From the cell containing the given text, extract its center point as [X, Y] coordinate. 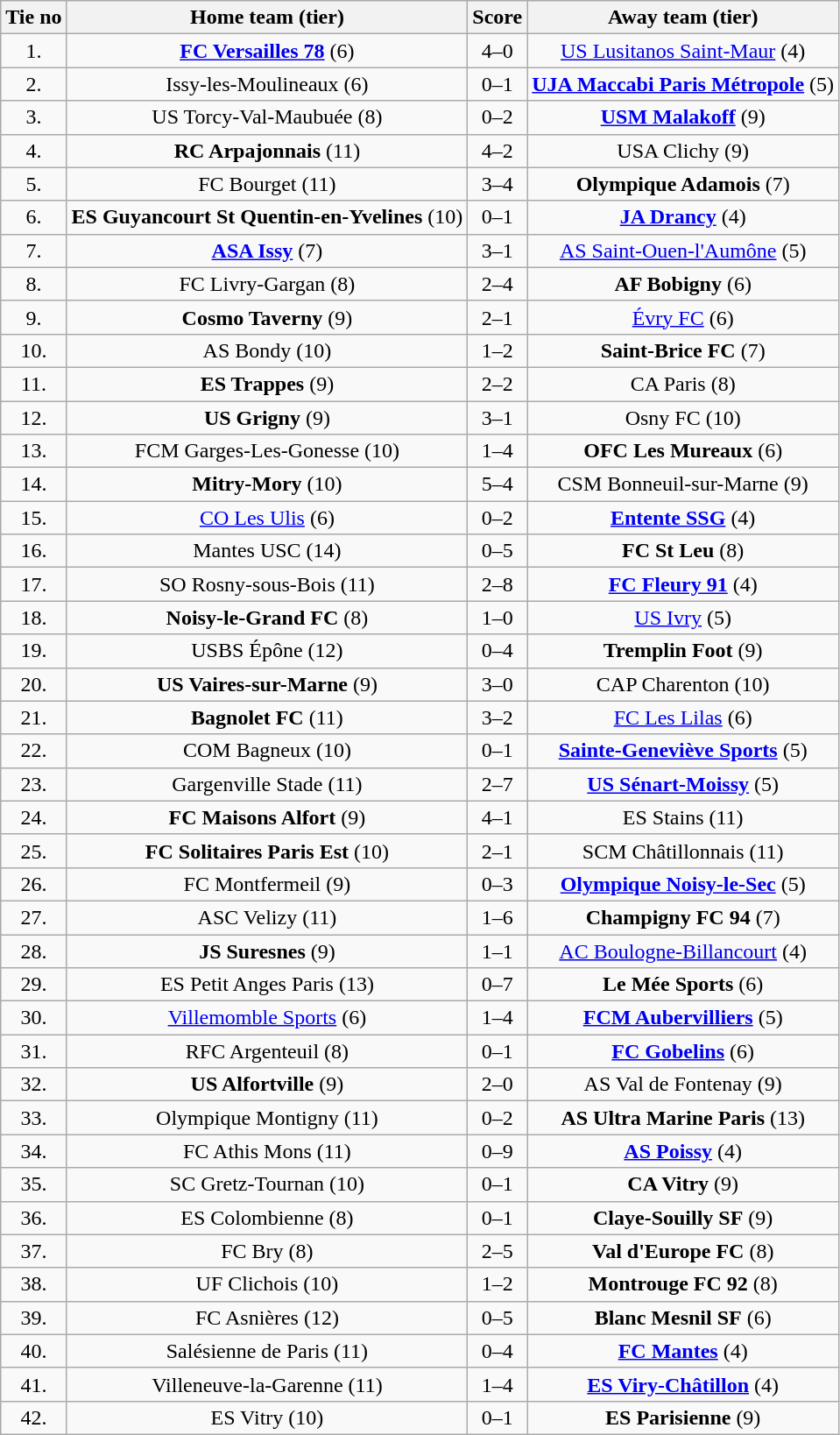
ES Colombienne (8) [267, 1218]
32. [33, 1085]
FC Athis Mons (11) [267, 1151]
ES Viry-Châtillon (4) [683, 1384]
COM Bagneux (10) [267, 751]
26. [33, 884]
Champigny FC 94 (7) [683, 917]
US Alfortville (9) [267, 1085]
FC Versailles 78 (6) [267, 51]
ES Vitry (10) [267, 1417]
AS Bondy (10) [267, 350]
2–7 [498, 784]
1–1 [498, 951]
22. [33, 751]
Home team (tier) [267, 18]
USBS Épône (12) [267, 651]
Villemomble Sports (6) [267, 1018]
FC Gobelins (6) [683, 1051]
OFC Les Mureaux (6) [683, 451]
CSM Bonneuil-sur-Marne (9) [683, 484]
35. [33, 1184]
19. [33, 651]
1–6 [498, 917]
Olympique Adamois (7) [683, 184]
FC Bry (8) [267, 1251]
Score [498, 18]
FC Maisons Alfort (9) [267, 817]
Cosmo Taverny (9) [267, 317]
FC Bourget (11) [267, 184]
ES Parisienne (9) [683, 1417]
3–2 [498, 717]
CO Les Ulis (6) [267, 518]
30. [33, 1018]
AF Bobigny (6) [683, 284]
SCM Châtillonnais (11) [683, 851]
Sainte-Geneviève Sports (5) [683, 751]
4–0 [498, 51]
Bagnolet FC (11) [267, 717]
US Grigny (9) [267, 418]
3–0 [498, 684]
Tremplin Foot (9) [683, 651]
34. [33, 1151]
RFC Argenteuil (8) [267, 1051]
Le Mée Sports (6) [683, 985]
ES Stains (11) [683, 817]
US Sénart-Moissy (5) [683, 784]
Tie no [33, 18]
13. [33, 451]
UF Clichois (10) [267, 1284]
41. [33, 1384]
FC Livry-Gargan (8) [267, 284]
6. [33, 217]
FC Solitaires Paris Est (10) [267, 851]
4. [33, 151]
2–2 [498, 384]
Claye-Souilly SF (9) [683, 1218]
5–4 [498, 484]
CA Paris (8) [683, 384]
AC Boulogne-Billancourt (4) [683, 951]
JS Suresnes (9) [267, 951]
Issy-les-Moulineaux (6) [267, 84]
2–0 [498, 1085]
3–4 [498, 184]
Mantes USC (14) [267, 551]
4–1 [498, 817]
4–2 [498, 151]
USM Malakoff (9) [683, 117]
US Lusitanos Saint-Maur (4) [683, 51]
8. [33, 284]
11. [33, 384]
AS Val de Fontenay (9) [683, 1085]
Olympique Montigny (11) [267, 1118]
38. [33, 1284]
16. [33, 551]
ASC Velizy (11) [267, 917]
2–8 [498, 584]
1–0 [498, 618]
17. [33, 584]
UJA Maccabi Paris Métropole (5) [683, 84]
AS Saint-Ouen-l'Aumône (5) [683, 251]
Osny FC (10) [683, 418]
SO Rosny-sous-Bois (11) [267, 584]
ES Trappes (9) [267, 384]
23. [33, 784]
RC Arpajonnais (11) [267, 151]
US Torcy-Val-Maubuée (8) [267, 117]
FC Fleury 91 (4) [683, 584]
Olympique Noisy-le-Sec (5) [683, 884]
Villeneuve-la-Garenne (11) [267, 1384]
10. [33, 350]
US Ivry (5) [683, 618]
FCM Garges-Les-Gonesse (10) [267, 451]
JA Drancy (4) [683, 217]
37. [33, 1251]
Gargenville Stade (11) [267, 784]
3. [33, 117]
Mitry-Mory (10) [267, 484]
Val d'Europe FC (8) [683, 1251]
9. [33, 317]
Noisy-le-Grand FC (8) [267, 618]
0–7 [498, 985]
1. [33, 51]
AS Poissy (4) [683, 1151]
18. [33, 618]
7. [33, 251]
5. [33, 184]
36. [33, 1218]
15. [33, 518]
Away team (tier) [683, 18]
CAP Charenton (10) [683, 684]
AS Ultra Marine Paris (13) [683, 1118]
14. [33, 484]
Évry FC (6) [683, 317]
US Vaires-sur-Marne (9) [267, 684]
FC Les Lilas (6) [683, 717]
24. [33, 817]
FC Mantes (4) [683, 1351]
20. [33, 684]
21. [33, 717]
Salésienne de Paris (11) [267, 1351]
USA Clichy (9) [683, 151]
0–9 [498, 1151]
ES Petit Anges Paris (13) [267, 985]
40. [33, 1351]
33. [33, 1118]
31. [33, 1051]
ES Guyancourt St Quentin-en-Yvelines (10) [267, 217]
29. [33, 985]
2–5 [498, 1251]
FCM Aubervilliers (5) [683, 1018]
2–4 [498, 284]
27. [33, 917]
FC Montfermeil (9) [267, 884]
Saint-Brice FC (7) [683, 350]
FC Asnières (12) [267, 1318]
25. [33, 851]
12. [33, 418]
Entente SSG (4) [683, 518]
28. [33, 951]
FC St Leu (8) [683, 551]
39. [33, 1318]
42. [33, 1417]
2. [33, 84]
ASA Issy (7) [267, 251]
CA Vitry (9) [683, 1184]
Montrouge FC 92 (8) [683, 1284]
0–3 [498, 884]
Blanc Mesnil SF (6) [683, 1318]
SC Gretz-Tournan (10) [267, 1184]
